Determine the [X, Y] coordinate at the center of the cell enclosing the given text.  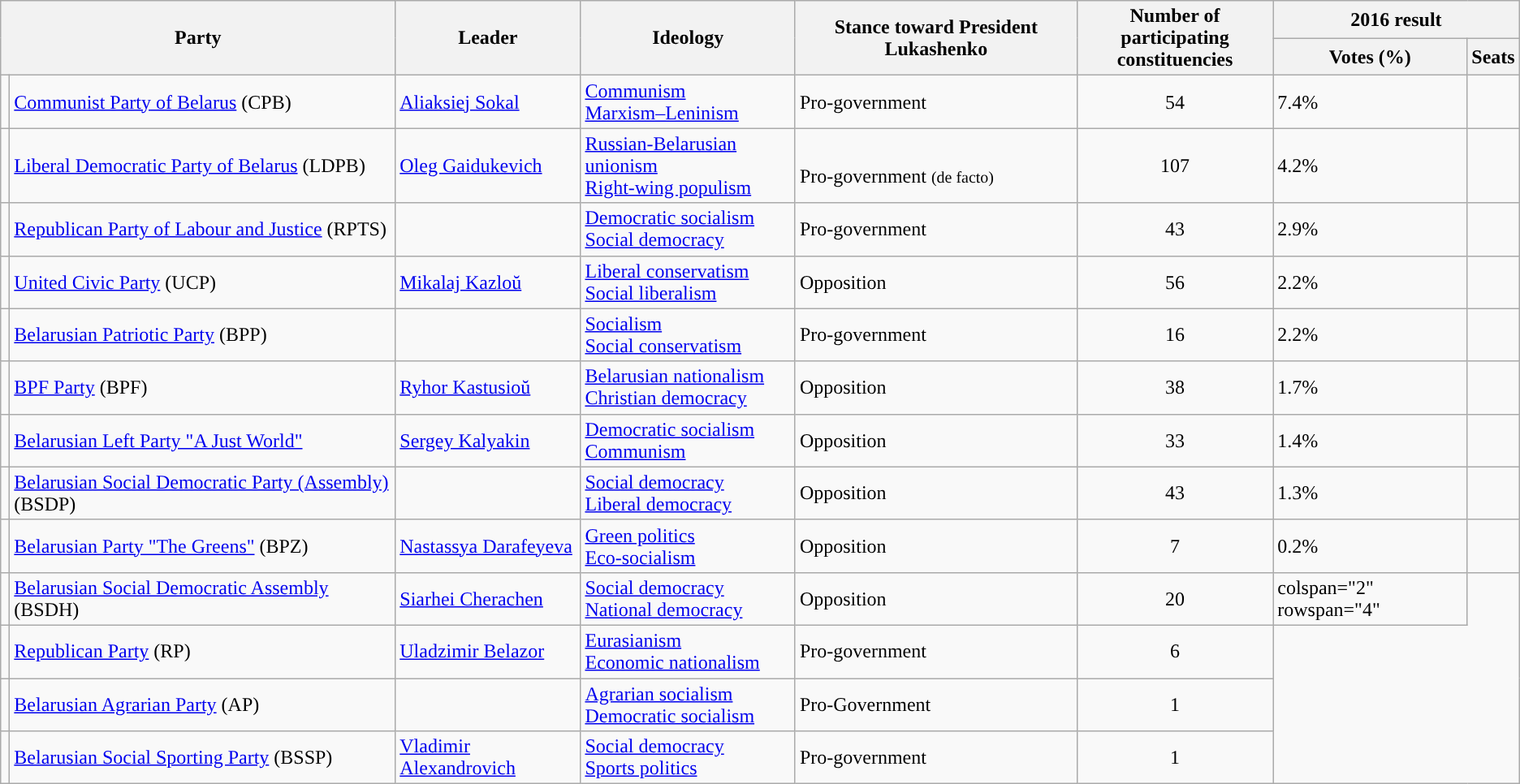
Vladimir Alexandrovich [488, 758]
Belarusian Party "The Greens" (BPZ) [203, 545]
Siarhei Cherachen [488, 599]
Pro-government (de facto) [935, 166]
Russian-Belarusian unionismRight-wing populism [688, 166]
1.7% [1371, 388]
Republican Party (RP) [203, 651]
CommunismMarxism–Leninism [688, 102]
Uladzimir Belazor [488, 651]
Green politicsEco-socialism [688, 545]
Nastassya Darafeyeva [488, 545]
Republican Party of Labour and Justice (RPTS) [203, 229]
Social democracySports politics [688, 758]
Oleg Gaidukevich [488, 166]
Pro-Government [935, 704]
16 [1174, 334]
Ryhor Kastusioŭ [488, 388]
7 [1174, 545]
Communist Party of Belarus (CPB) [203, 102]
Ideology [688, 38]
BPF Party (BPF) [203, 388]
Belarusian Social Sporting Party (BSSP) [203, 758]
1.3% [1371, 493]
56 [1174, 282]
Social democracyNational democracy [688, 599]
38 [1174, 388]
2.9% [1371, 229]
Belarusian Left Party "A Just World" [203, 440]
Social democracyLiberal democracy [688, 493]
Leader [488, 38]
Liberal Democratic Party of Belarus (LDPB) [203, 166]
Belarusian Patriotic Party (BPP) [203, 334]
Stance toward President Lukashenko [935, 38]
United Civic Party (UCP) [203, 282]
colspan="2" rowspan="4" [1371, 599]
Democratic socialismCommunism [688, 440]
1.4% [1371, 440]
Party [198, 38]
Belarusian Social Democratic Party (Assembly) (BSDP) [203, 493]
2016 result [1397, 19]
107 [1174, 166]
Number of participating constituencies [1174, 38]
Liberal conservatismSocial liberalism [688, 282]
20 [1174, 599]
Mikalaj Kazloŭ [488, 282]
Democratic socialismSocial democracy [688, 229]
0.2% [1371, 545]
Sergey Kalyakin [488, 440]
Belarusian Agrarian Party (AP) [203, 704]
Belarusian nationalismChristian democracy [688, 388]
4.2% [1371, 166]
Votes (%) [1371, 57]
Aliaksiej Sokal [488, 102]
7.4% [1371, 102]
33 [1174, 440]
Belarusian Social Democratic Assembly (BSDH) [203, 599]
54 [1174, 102]
EurasianismEconomic nationalism [688, 651]
6 [1174, 651]
SocialismSocial conservatism [688, 334]
Agrarian socialismDemocratic socialism [688, 704]
Seats [1493, 57]
